Determine the [X, Y] coordinate at the center of the cell enclosing the given text.  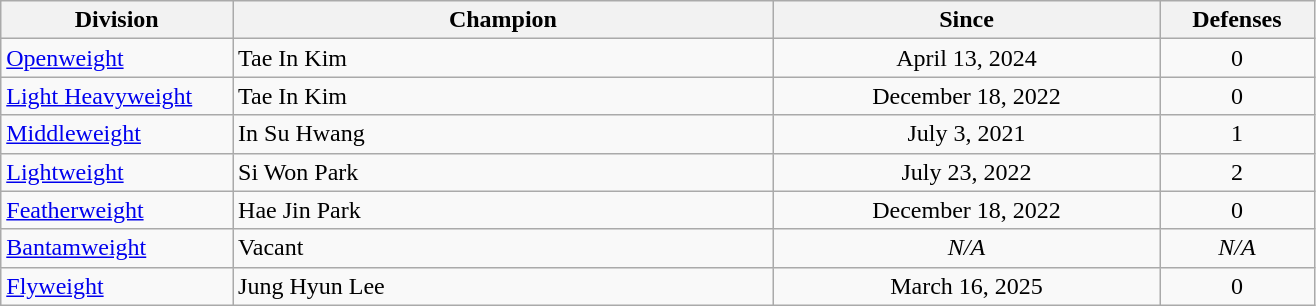
Middleweight [117, 134]
Jung Hyun Lee [504, 286]
Vacant [504, 248]
Since [966, 20]
Featherweight [117, 210]
July 23, 2022 [966, 172]
Light Heavyweight [117, 96]
1 [1238, 134]
Bantamweight [117, 248]
2 [1238, 172]
Openweight [117, 58]
April 13, 2024 [966, 58]
July 3, 2021 [966, 134]
March 16, 2025 [966, 286]
Defenses [1238, 20]
Champion [504, 20]
In Su Hwang [504, 134]
Hae Jin Park [504, 210]
Si Won Park [504, 172]
Lightweight [117, 172]
Flyweight [117, 286]
Division [117, 20]
